Identify which cell holds the provided text, then report its [X, Y] central coordinate. 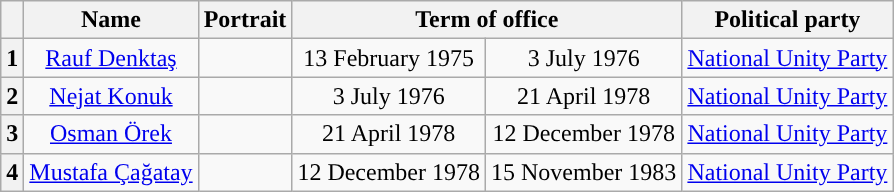
15 November 1983 [584, 172]
Rauf Denktaş [111, 58]
Nejat Konuk [111, 96]
Term of office [487, 20]
1 [12, 58]
Portrait [245, 20]
13 February 1975 [389, 58]
3 [12, 134]
Political party [788, 20]
4 [12, 172]
Mustafa Çağatay [111, 172]
Osman Örek [111, 134]
2 [12, 96]
Name [111, 20]
